Scan for the cell matching the given text and deliver its (X, Y) coordinate at center. 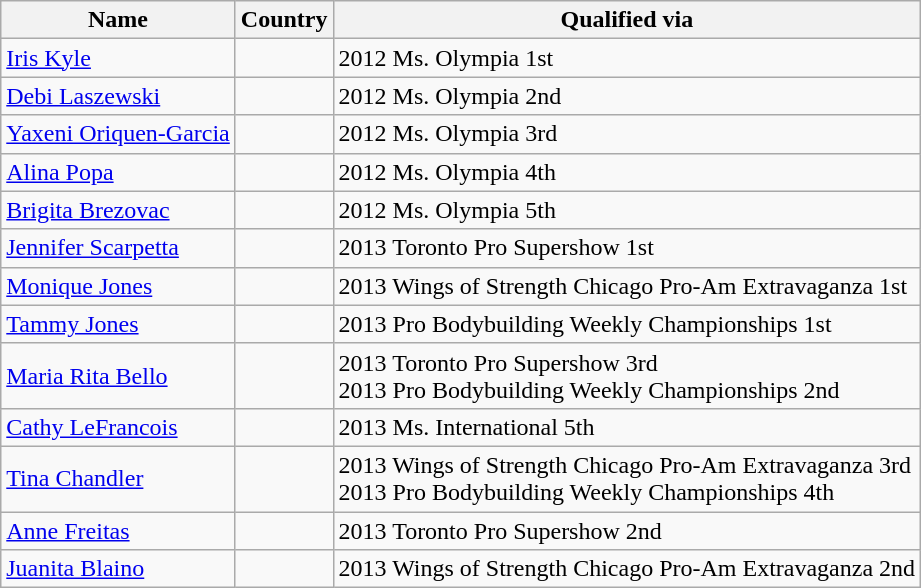
Name (118, 20)
Iris Kyle (118, 58)
2012 Ms. Olympia 1st (627, 58)
2013 Toronto Pro Supershow 3rd 2013 Pro Bodybuilding Weekly Championships 2nd (627, 376)
Debi Laszewski (118, 96)
Anne Freitas (118, 531)
Qualified via (627, 20)
2012 Ms. Olympia 4th (627, 172)
2012 Ms. Olympia 3rd (627, 134)
Country (284, 20)
Jennifer Scarpetta (118, 248)
Maria Rita Bello (118, 376)
2012 Ms. Olympia 2nd (627, 96)
Tina Chandler (118, 478)
Tammy Jones (118, 324)
2013 Toronto Pro Supershow 2nd (627, 531)
2013 Ms. International 5th (627, 427)
2013 Wings of Strength Chicago Pro-Am Extravaganza 2nd (627, 569)
Monique Jones (118, 286)
Brigita Brezovac (118, 210)
Juanita Blaino (118, 569)
2012 Ms. Olympia 5th (627, 210)
2013 Wings of Strength Chicago Pro-Am Extravaganza 3rd 2013 Pro Bodybuilding Weekly Championships 4th (627, 478)
Yaxeni Oriquen-Garcia (118, 134)
Cathy LeFrancois (118, 427)
2013 Pro Bodybuilding Weekly Championships 1st (627, 324)
2013 Wings of Strength Chicago Pro-Am Extravaganza 1st (627, 286)
2013 Toronto Pro Supershow 1st (627, 248)
Alina Popa (118, 172)
